Locate the cell with the specified text and output its [X, Y] center coordinate. 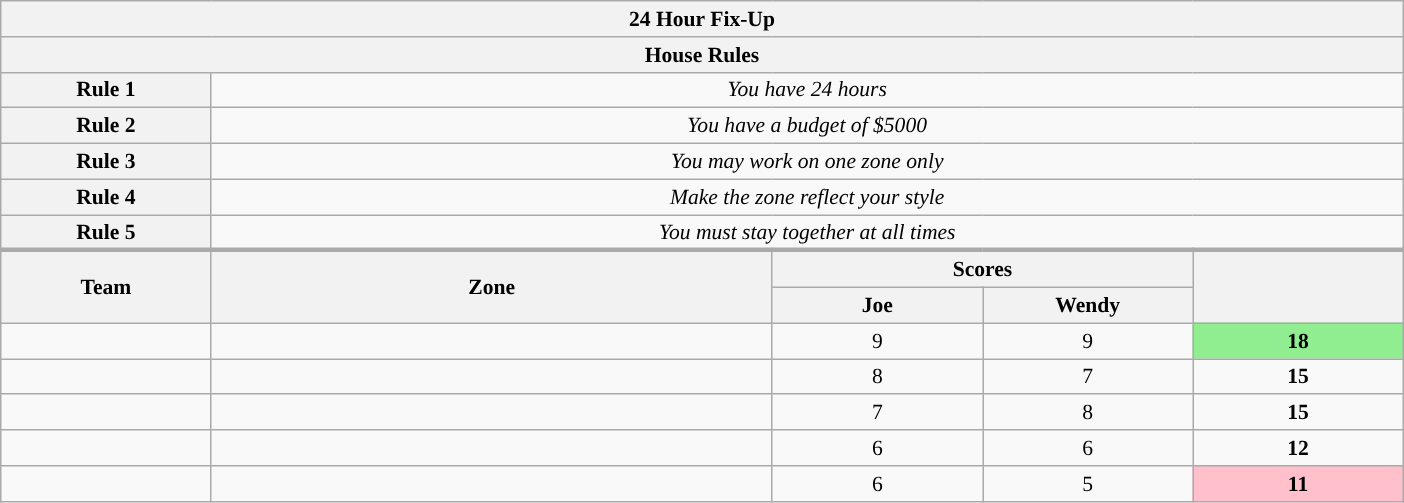
Zone [492, 288]
12 [1298, 448]
11 [1298, 484]
Rule 1 [106, 90]
Rule 2 [106, 126]
You have 24 hours [807, 90]
Joe [877, 306]
24 Hour Fix-Up [702, 19]
5 [1087, 484]
You must stay together at all times [807, 233]
Make the zone reflect your style [807, 197]
Team [106, 288]
Rule 3 [106, 162]
Wendy [1087, 306]
Rule 5 [106, 233]
Scores [982, 270]
You have a budget of $5000 [807, 126]
Rule 4 [106, 197]
You may work on one zone only [807, 162]
18 [1298, 341]
House Rules [702, 55]
